Capture the cell that displays the provided text and extract its (x, y) central coordinate. 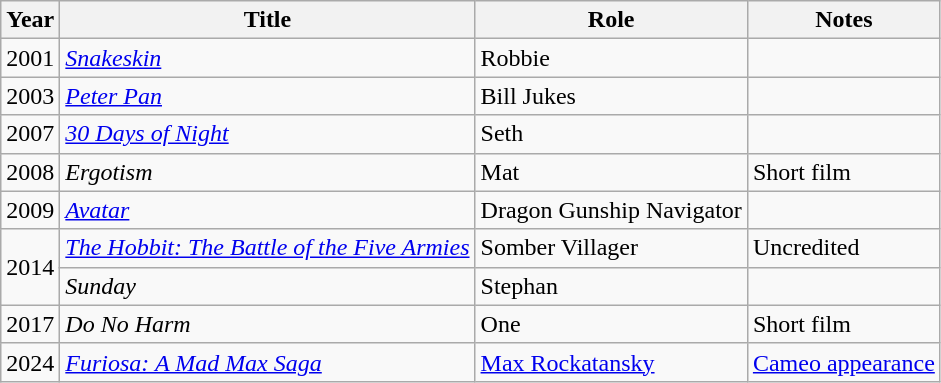
2007 (30, 134)
Sunday (268, 286)
Avatar (268, 210)
Role (611, 20)
Stephan (611, 286)
Snakeskin (268, 58)
Title (268, 20)
2017 (30, 324)
Dragon Gunship Navigator (611, 210)
One (611, 324)
The Hobbit: The Battle of the Five Armies (268, 248)
2009 (30, 210)
Year (30, 20)
Uncredited (844, 248)
Mat (611, 172)
2001 (30, 58)
Ergotism (268, 172)
30 Days of Night (268, 134)
Peter Pan (268, 96)
Seth (611, 134)
Cameo appearance (844, 362)
2008 (30, 172)
Max Rockatansky (611, 362)
2014 (30, 267)
2024 (30, 362)
2003 (30, 96)
Somber Villager (611, 248)
Notes (844, 20)
Do No Harm (268, 324)
Furiosa: A Mad Max Saga (268, 362)
Robbie (611, 58)
Bill Jukes (611, 96)
